Output the (X, Y) coordinate of the center of the cell containing the given text.  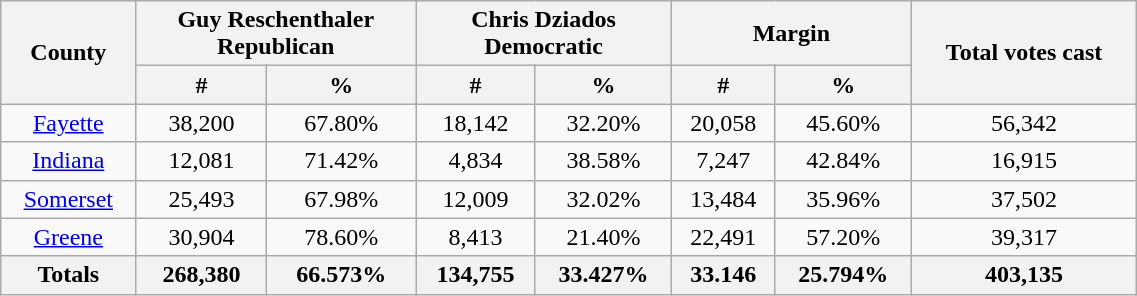
7,247 (723, 161)
Indiana (68, 161)
32.02% (603, 199)
38,200 (202, 123)
268,380 (202, 275)
Chris DziadosDemocratic (544, 34)
57.20% (843, 237)
Fayette (68, 123)
16,915 (1024, 161)
County (68, 52)
Guy ReschenthalerRepublican (276, 34)
Greene (68, 237)
39,317 (1024, 237)
Somerset (68, 199)
67.80% (342, 123)
22,491 (723, 237)
12,081 (202, 161)
37,502 (1024, 199)
8,413 (476, 237)
12,009 (476, 199)
30,904 (202, 237)
21.40% (603, 237)
56,342 (1024, 123)
78.60% (342, 237)
66.573% (342, 275)
13,484 (723, 199)
18,142 (476, 123)
33.146 (723, 275)
67.98% (342, 199)
42.84% (843, 161)
33.427% (603, 275)
Margin (791, 34)
25.794% (843, 275)
4,834 (476, 161)
134,755 (476, 275)
Total votes cast (1024, 52)
71.42% (342, 161)
38.58% (603, 161)
45.60% (843, 123)
20,058 (723, 123)
35.96% (843, 199)
32.20% (603, 123)
Totals (68, 275)
403,135 (1024, 275)
25,493 (202, 199)
